Determine the [X, Y] coordinate at the center of the cell enclosing the given text.  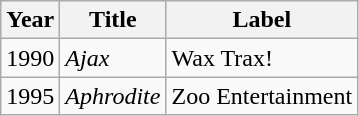
Label [262, 20]
Title [113, 20]
Aphrodite [113, 96]
1990 [30, 58]
Ajax [113, 58]
1995 [30, 96]
Year [30, 20]
Zoo Entertainment [262, 96]
Wax Trax! [262, 58]
